Capture the cell that displays the provided text and extract its [X, Y] central coordinate. 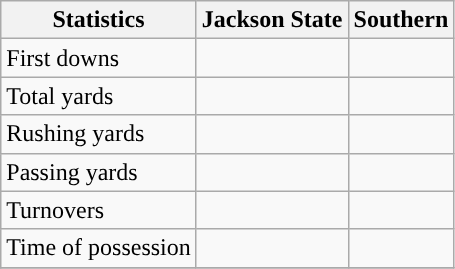
Time of possession [99, 248]
Jackson State [272, 20]
Statistics [99, 20]
Passing yards [99, 172]
First downs [99, 58]
Southern [401, 20]
Rushing yards [99, 134]
Total yards [99, 96]
Turnovers [99, 210]
